Pinpoint the cell where the given text exists, returning its (X, Y) midpoint coordinate. 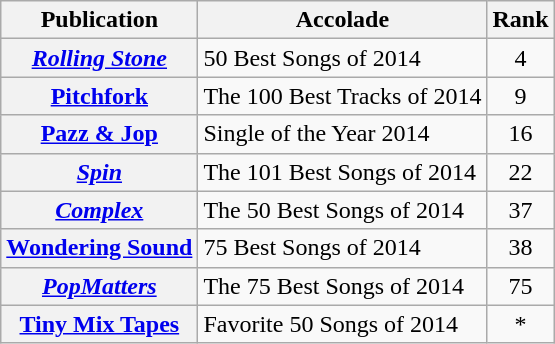
9 (520, 96)
Complex (100, 210)
PopMatters (100, 286)
Accolade (342, 20)
75 (520, 286)
50 Best Songs of 2014 (342, 58)
Tiny Mix Tapes (100, 324)
Spin (100, 172)
Single of the Year 2014 (342, 134)
4 (520, 58)
Wondering Sound (100, 248)
The 75 Best Songs of 2014 (342, 286)
38 (520, 248)
The 101 Best Songs of 2014 (342, 172)
37 (520, 210)
The 50 Best Songs of 2014 (342, 210)
Favorite 50 Songs of 2014 (342, 324)
16 (520, 134)
Pazz & Jop (100, 134)
The 100 Best Tracks of 2014 (342, 96)
Publication (100, 20)
Rank (520, 20)
75 Best Songs of 2014 (342, 248)
Pitchfork (100, 96)
* (520, 324)
Rolling Stone (100, 58)
22 (520, 172)
